From the cell containing the given text, extract its center point as (X, Y) coordinate. 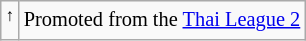
Promoted from the Thai League 2 (162, 20)
↑ (10, 20)
